Output the [X, Y] coordinate of the center of the cell containing the given text.  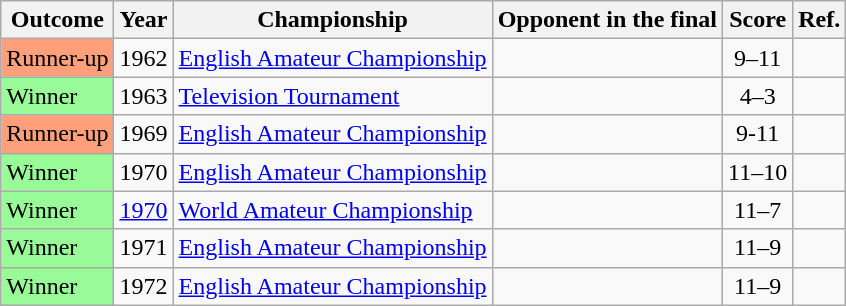
1971 [144, 248]
1969 [144, 134]
Television Tournament [332, 96]
9–11 [758, 58]
Ref. [820, 20]
Championship [332, 20]
Score [758, 20]
1962 [144, 58]
4–3 [758, 96]
Outcome [58, 20]
World Amateur Championship [332, 210]
Year [144, 20]
1972 [144, 286]
1963 [144, 96]
Opponent in the final [607, 20]
9-11 [758, 134]
11–7 [758, 210]
11–10 [758, 172]
